Locate the cell with the specified text and output its (X, Y) center coordinate. 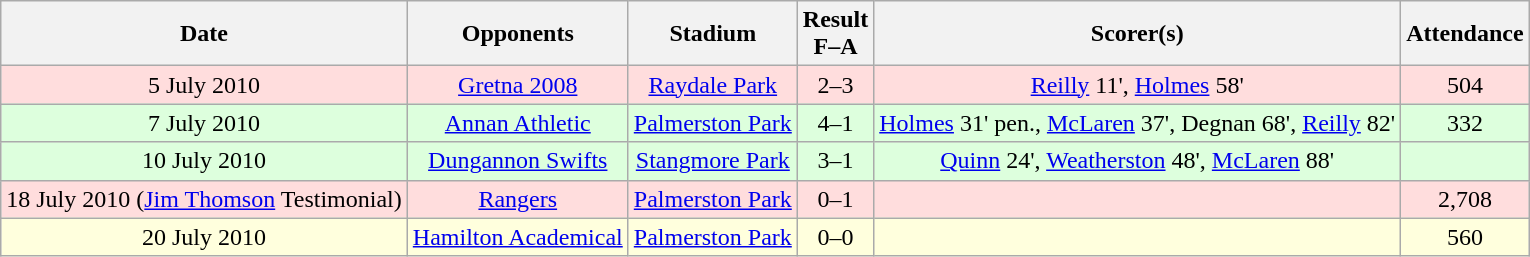
Stangmore Park (712, 161)
0–1 (835, 199)
504 (1465, 85)
Reilly 11', Holmes 58' (1138, 85)
Opponents (518, 34)
4–1 (835, 123)
18 July 2010 (Jim Thomson Testimonial) (204, 199)
2–3 (835, 85)
Quinn 24', Weatherston 48', McLaren 88' (1138, 161)
Rangers (518, 199)
Gretna 2008 (518, 85)
Annan Athletic (518, 123)
Stadium (712, 34)
7 July 2010 (204, 123)
Attendance (1465, 34)
20 July 2010 (204, 237)
Scorer(s) (1138, 34)
332 (1465, 123)
2,708 (1465, 199)
10 July 2010 (204, 161)
5 July 2010 (204, 85)
560 (1465, 237)
Holmes 31' pen., McLaren 37', Degnan 68', Reilly 82' (1138, 123)
0–0 (835, 237)
Hamilton Academical (518, 237)
Date (204, 34)
Dungannon Swifts (518, 161)
Raydale Park (712, 85)
ResultF–A (835, 34)
3–1 (835, 161)
